Determine the (x, y) coordinate at the center of the cell enclosing the given text.  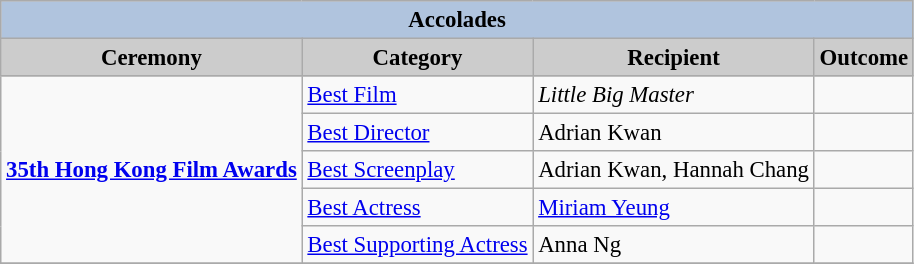
Category (418, 58)
Anna Ng (674, 245)
Miriam Yeung (674, 208)
Accolades (458, 20)
Best Film (418, 95)
Adrian Kwan, Hannah Chang (674, 170)
Recipient (674, 58)
Ceremony (152, 58)
35th Hong Kong Film Awards (152, 170)
Little Big Master (674, 95)
Adrian Kwan (674, 133)
Best Director (418, 133)
Best Actress (418, 208)
Best Supporting Actress (418, 245)
Outcome (864, 58)
Best Screenplay (418, 170)
